Detect which cell encompasses the target text, then output its [X, Y] center coordinate. 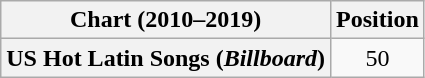
Position [378, 20]
US Hot Latin Songs (Billboard) [166, 58]
Chart (2010–2019) [166, 20]
50 [378, 58]
